Provide the [X, Y] coordinate of the cell's center where the given text is located.  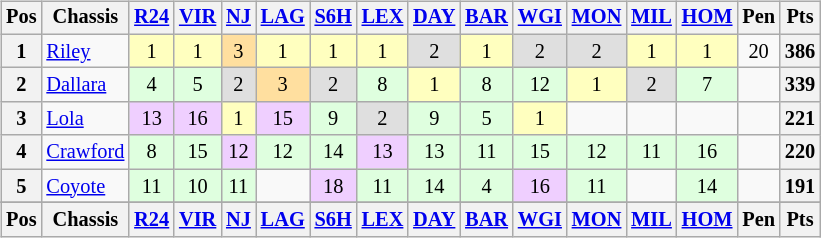
7 [708, 85]
10 [198, 186]
Dallara [85, 85]
Lola [85, 119]
191 [800, 186]
221 [800, 119]
386 [800, 51]
339 [800, 85]
Coyote [85, 186]
220 [800, 152]
18 [334, 186]
Crawford [85, 152]
Riley [85, 51]
20 [758, 51]
